Identify which cell holds the provided text, then report its [x, y] central coordinate. 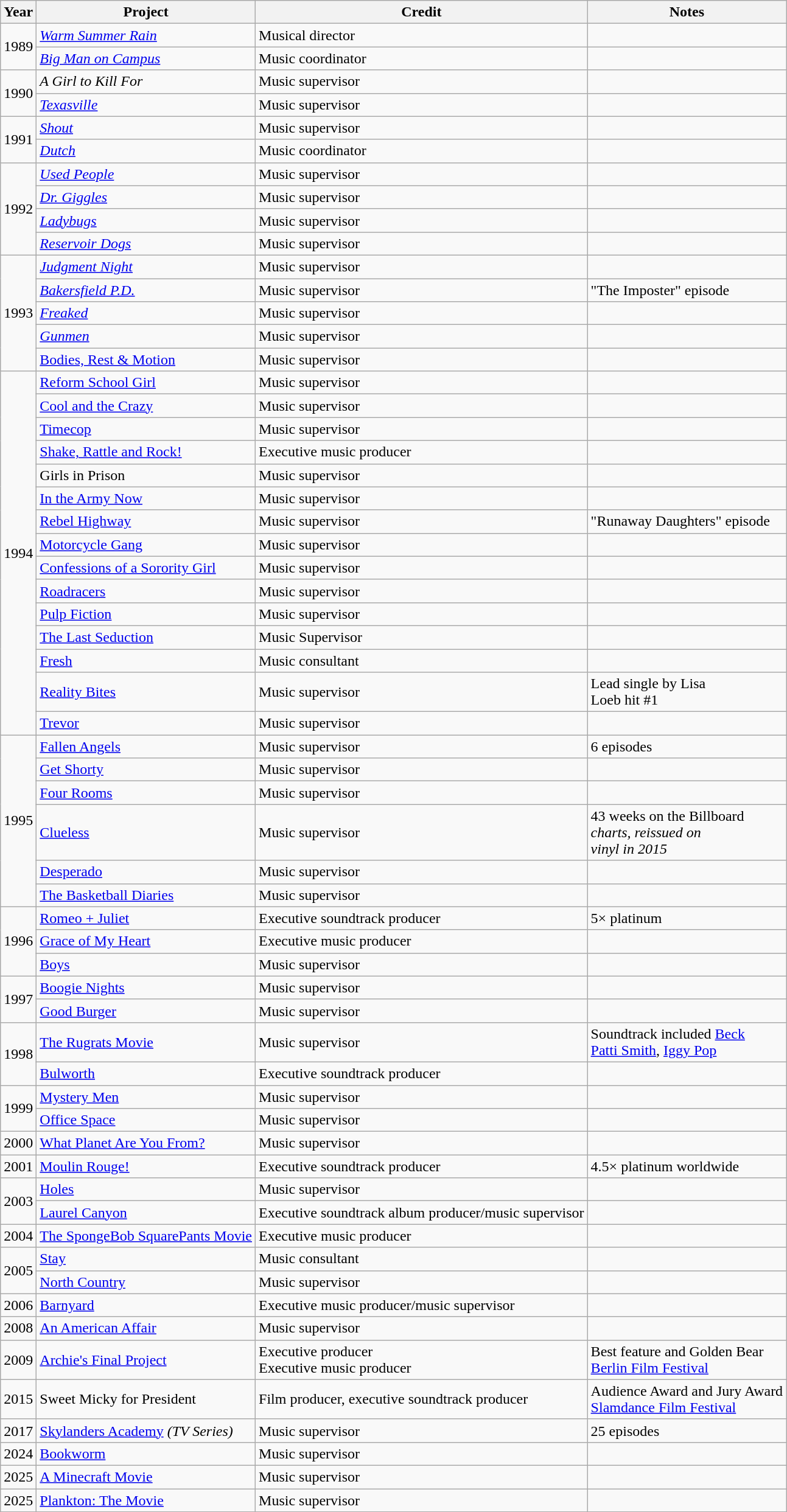
Pulp Fiction [146, 614]
Reform School Girl [146, 383]
Good Burger [146, 1011]
Year [18, 12]
Reality Bites [146, 692]
1992 [18, 209]
6 episodes [687, 747]
1996 [18, 941]
Desperado [146, 872]
A Girl to Kill For [146, 82]
The SpongeBob SquarePants Movie [146, 1236]
Shake, Rattle and Rock! [146, 452]
Confessions of a Sorority Girl [146, 568]
1995 [18, 821]
Boys [146, 964]
1989 [18, 47]
Stay [146, 1259]
1998 [18, 1054]
Cool and the Crazy [146, 406]
Office Space [146, 1120]
Girls in Prison [146, 475]
Best feature and Golden Bear Berlin Film Festival [687, 1359]
Clueless [146, 832]
2004 [18, 1236]
1991 [18, 139]
1993 [18, 313]
Music Supervisor [422, 637]
Rebel Highway [146, 521]
25 episodes [687, 1430]
Executive soundtrack album producer/music supervisor [422, 1213]
"Runaway Daughters" episode [687, 521]
What Planet Are You From? [146, 1143]
Executive producerExecutive music producer [422, 1359]
2008 [18, 1328]
2015 [18, 1399]
Bakersfield P.D. [146, 290]
Audience Award and Jury Award Slamdance Film Festival [687, 1399]
Fallen Angels [146, 747]
Romeo + Juliet [146, 918]
In the Army Now [146, 498]
Motorcycle Gang [146, 545]
Plankton: The Movie [146, 1500]
Holes [146, 1190]
Notes [687, 12]
1990 [18, 93]
Lead single by LisaLoeb hit #1 [687, 692]
Texasville [146, 105]
Dr. Giggles [146, 197]
1999 [18, 1109]
Executive music producer/music supervisor [422, 1305]
Skylanders Academy (TV Series) [146, 1430]
2006 [18, 1305]
An American Affair [146, 1328]
Credit [422, 12]
The Basketball Diaries [146, 895]
Judgment Night [146, 267]
2003 [18, 1201]
Boogie Nights [146, 988]
Freaked [146, 313]
1997 [18, 999]
2009 [18, 1359]
Barnyard [146, 1305]
43 weeks on the Billboard charts, reissued on vinyl in 2015 [687, 832]
1994 [18, 553]
Big Man on Campus [146, 58]
Grace of My Heart [146, 941]
Soundtrack included BeckPatti Smith, Iggy Pop [687, 1042]
2000 [18, 1143]
Moulin Rouge! [146, 1166]
4.5× platinum worldwide [687, 1166]
Dutch [146, 151]
Project [146, 12]
Used People [146, 174]
2017 [18, 1430]
Mystery Men [146, 1097]
North Country [146, 1282]
Bookworm [146, 1454]
Bodies, Rest & Motion [146, 360]
Shout [146, 128]
Archie's Final Project [146, 1359]
2024 [18, 1454]
A Minecraft Movie [146, 1477]
Trevor [146, 723]
2001 [18, 1166]
Ladybugs [146, 220]
Laurel Canyon [146, 1213]
Get Shorty [146, 770]
Musical director [422, 35]
Roadracers [146, 591]
Reservoir Dogs [146, 243]
Four Rooms [146, 793]
Gunmen [146, 336]
Bulworth [146, 1073]
2005 [18, 1270]
Fresh [146, 660]
Sweet Micky for President [146, 1399]
Warm Summer Rain [146, 35]
Timecop [146, 429]
The Rugrats Movie [146, 1042]
The Last Seduction [146, 637]
5× platinum [687, 918]
"The Imposter" episode [687, 290]
Film producer, executive soundtrack producer [422, 1399]
